Return (X, Y) of the center of cell containing provided text 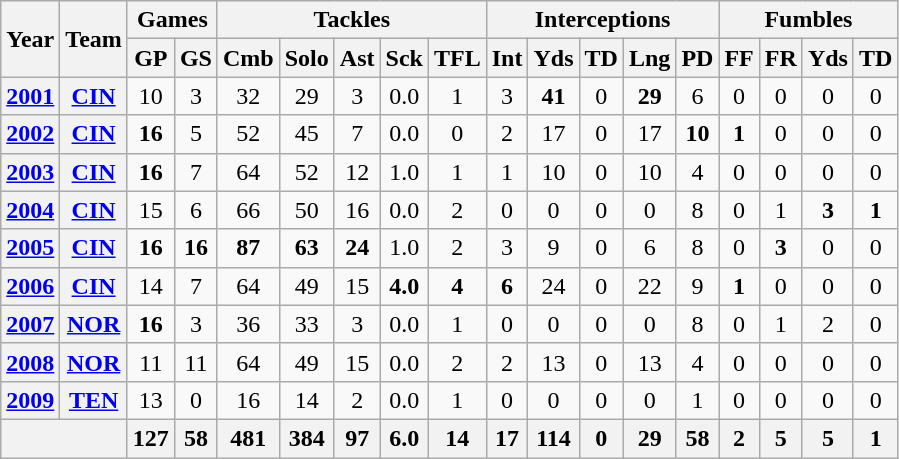
2006 (30, 286)
63 (306, 248)
127 (150, 438)
Interceptions (602, 20)
FF (739, 58)
Year (30, 39)
GS (196, 58)
12 (357, 172)
2007 (30, 324)
384 (306, 438)
2002 (30, 134)
2009 (30, 400)
Games (172, 20)
45 (306, 134)
33 (306, 324)
2003 (30, 172)
FR (780, 58)
Ast (357, 58)
114 (554, 438)
97 (357, 438)
PD (698, 58)
GP (150, 58)
Tackles (352, 20)
Lng (649, 58)
481 (248, 438)
87 (248, 248)
2001 (30, 96)
Team (94, 39)
50 (306, 210)
41 (554, 96)
2008 (30, 362)
TEN (94, 400)
4.0 (404, 286)
6.0 (404, 438)
TFL (457, 58)
2005 (30, 248)
32 (248, 96)
2004 (30, 210)
Solo (306, 58)
Fumbles (808, 20)
66 (248, 210)
Sck (404, 58)
36 (248, 324)
22 (649, 286)
Cmb (248, 58)
Int (507, 58)
